Identify which cell holds the provided text, then report its (x, y) central coordinate. 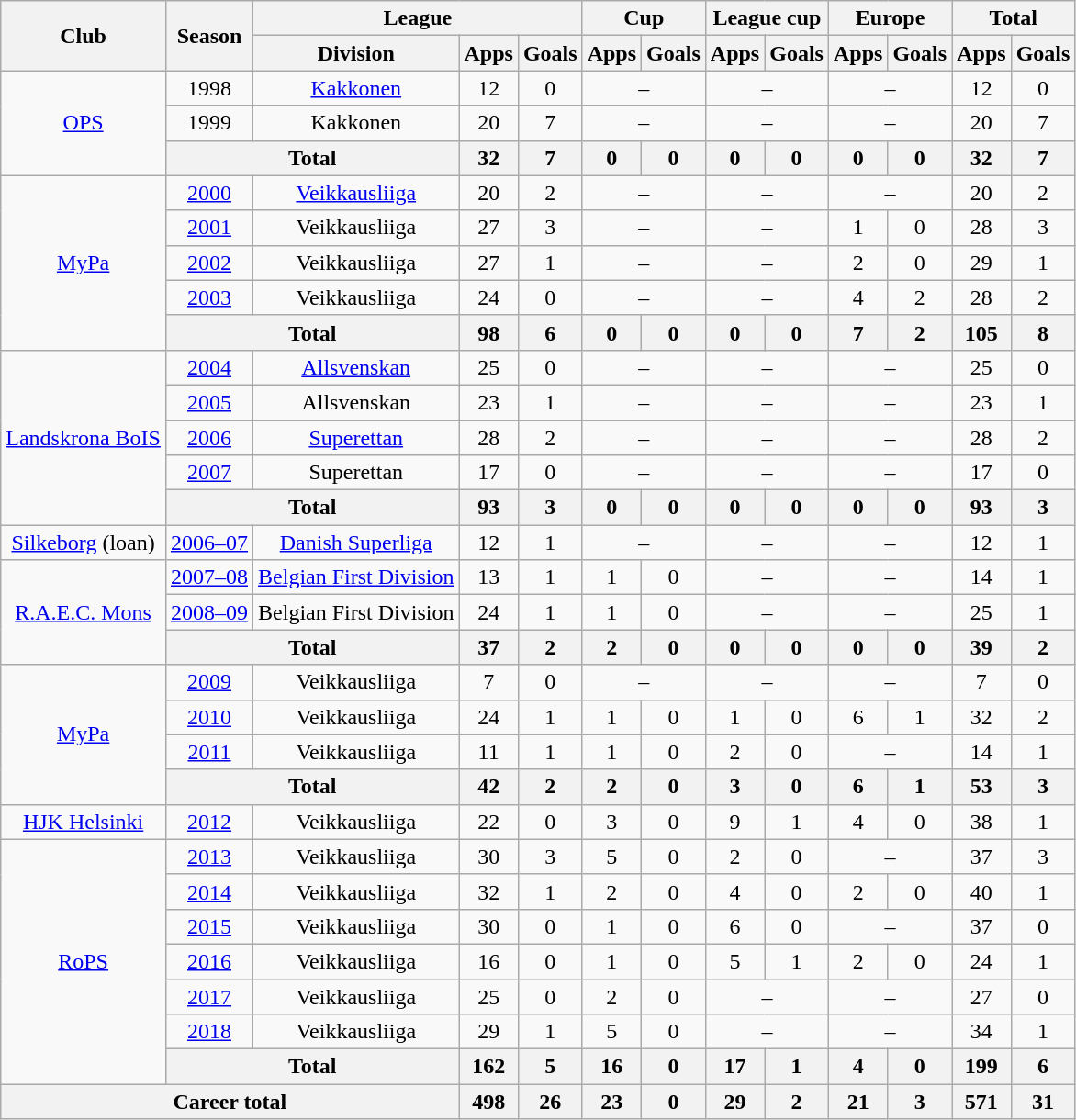
2013 (209, 857)
2018 (209, 1032)
2017 (209, 996)
53 (981, 787)
105 (981, 332)
2011 (209, 752)
2015 (209, 926)
Club (84, 36)
Cup (644, 18)
2014 (209, 891)
21 (857, 1102)
162 (488, 1067)
Europe (890, 18)
2008–09 (209, 612)
League (419, 18)
Silkeborg (loan) (84, 543)
571 (981, 1102)
1998 (209, 88)
42 (488, 787)
2006–07 (209, 543)
2003 (209, 297)
26 (550, 1102)
199 (981, 1067)
League cup (767, 18)
39 (981, 647)
HJK Helsinki (84, 822)
2016 (209, 961)
2004 (209, 367)
31 (1043, 1102)
2000 (209, 193)
Landskrona BoIS (84, 437)
Danish Superliga (356, 543)
2002 (209, 263)
34 (981, 1032)
40 (981, 891)
RoPS (84, 961)
2012 (209, 822)
498 (488, 1102)
OPS (84, 123)
2010 (209, 717)
2007 (209, 473)
9 (734, 822)
22 (488, 822)
2005 (209, 402)
11 (488, 752)
Division (356, 53)
Season (209, 36)
Career total (230, 1102)
2007–08 (209, 577)
8 (1043, 332)
R.A.E.C. Mons (84, 612)
2001 (209, 228)
2006 (209, 438)
38 (981, 822)
1999 (209, 123)
98 (488, 332)
2009 (209, 682)
13 (488, 577)
